Detect which cell encompasses the target text, then output its (X, Y) center coordinate. 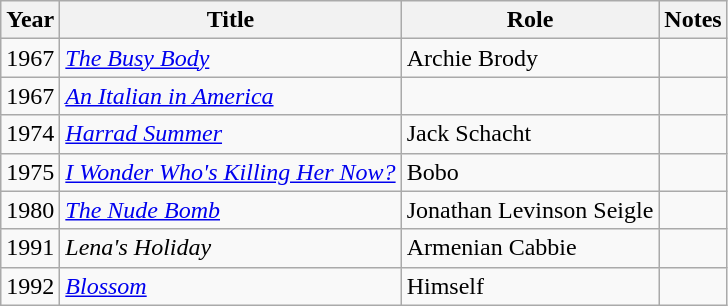
Blossom (230, 286)
The Busy Body (230, 58)
1992 (30, 286)
1975 (30, 172)
Role (530, 20)
The Nude Bomb (230, 210)
Jack Schacht (530, 134)
I Wonder Who's Killing Her Now? (230, 172)
Year (30, 20)
Himself (530, 286)
An Italian in America (230, 96)
Lena's Holiday (230, 248)
Harrad Summer (230, 134)
Archie Brody (530, 58)
Jonathan Levinson Seigle (530, 210)
Title (230, 20)
1991 (30, 248)
Notes (693, 20)
1980 (30, 210)
Bobo (530, 172)
1974 (30, 134)
Armenian Cabbie (530, 248)
